Find where the given text appears and provide that cell's center as (x, y) coordinate. 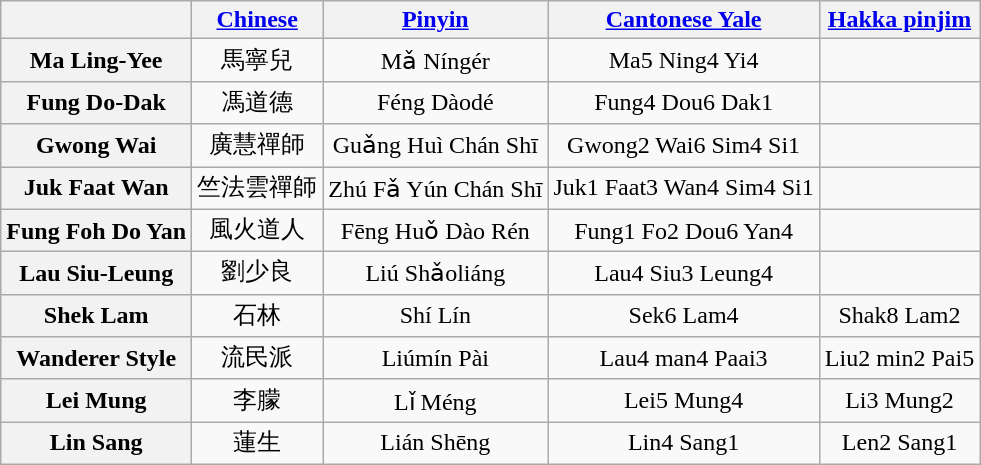
Cantonese Yale (684, 20)
Lei Mung (96, 400)
Guǎng Huì Chán Shī (436, 146)
Mǎ Níngér (436, 60)
Juk1 Faat3 Wan4 Sim4 Si1 (684, 188)
廣慧禪師 (258, 146)
Lau4 Siu3 Leung4 (684, 274)
Ma Ling-Yee (96, 60)
蓮生 (258, 444)
Shí Lín (436, 316)
風火道人 (258, 230)
Lau Siu-Leung (96, 274)
Wanderer Style (96, 358)
Chinese (258, 20)
Li3 Mung2 (899, 400)
馬寧兒 (258, 60)
Gwong2 Wai6 Sim4 Si1 (684, 146)
Hakka pinjim (899, 20)
Len2 Sang1 (899, 444)
Sek6 Lam4 (684, 316)
Féng Dàodé (436, 102)
Lián Shēng (436, 444)
Fung4 Dou6 Dak1 (684, 102)
Zhú Fǎ Yún Chán Shī (436, 188)
Fēng Huǒ Dào Rén (436, 230)
Liu2 min2 Pai5 (899, 358)
Lau4 man4 Paai3 (684, 358)
Lǐ Méng (436, 400)
Liú Shǎoliáng (436, 274)
Shek Lam (96, 316)
李朦 (258, 400)
Fung Do-Dak (96, 102)
流民派 (258, 358)
Fung1 Fo2 Dou6 Yan4 (684, 230)
Juk Faat Wan (96, 188)
石林 (258, 316)
Ma5 Ning4 Yi4 (684, 60)
Lin Sang (96, 444)
Fung Foh Do Yan (96, 230)
馮道德 (258, 102)
Pinyin (436, 20)
Lei5 Mung4 (684, 400)
竺法雲禪師 (258, 188)
劉少良 (258, 274)
Shak8 Lam2 (899, 316)
Lin4 Sang1 (684, 444)
Gwong Wai (96, 146)
Liúmín Pài (436, 358)
